Detect which cell encompasses the target text, then output its (x, y) center coordinate. 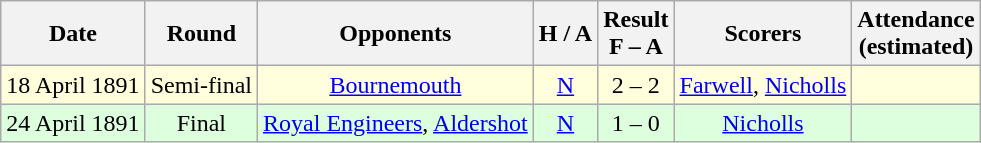
ResultF – A (636, 34)
H / A (565, 34)
Farwell, Nicholls (763, 85)
18 April 1891 (73, 85)
Nicholls (763, 123)
Royal Engineers, Aldershot (396, 123)
Scorers (763, 34)
Attendance(estimated) (916, 34)
Semi-final (201, 85)
24 April 1891 (73, 123)
Opponents (396, 34)
1 – 0 (636, 123)
Final (201, 123)
Date (73, 34)
Round (201, 34)
2 – 2 (636, 85)
Bournemouth (396, 85)
